Capture the cell that displays the provided text and extract its (X, Y) central coordinate. 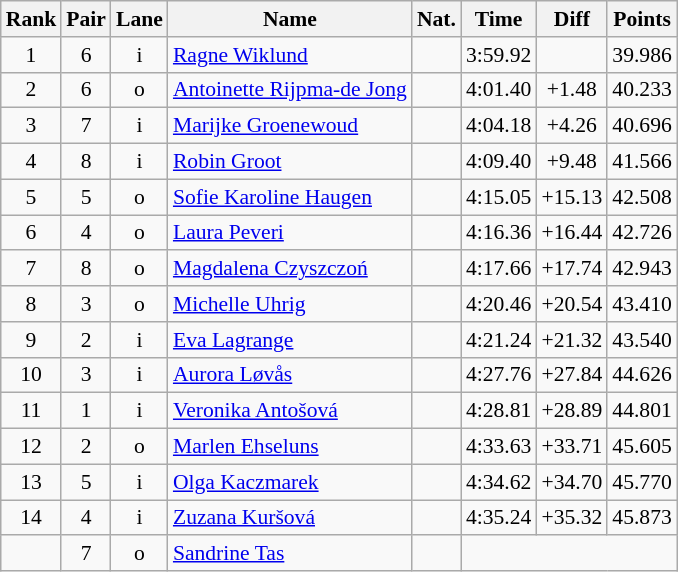
Olga Kaczmarek (290, 482)
+34.70 (572, 482)
Marijke Groenewoud (290, 126)
Nat. (436, 19)
4:16.36 (498, 233)
43.540 (642, 340)
4:04.18 (498, 126)
+27.84 (572, 375)
4:01.40 (498, 90)
10 (32, 375)
42.508 (642, 197)
44.801 (642, 411)
Antoinette Rijpma-de Jong (290, 90)
42.726 (642, 233)
Points (642, 19)
4:34.62 (498, 482)
Lane (140, 19)
41.566 (642, 162)
45.873 (642, 518)
Rank (32, 19)
4:35.24 (498, 518)
+16.44 (572, 233)
Time (498, 19)
+33.71 (572, 447)
+17.74 (572, 269)
Magdalena Czyszczoń (290, 269)
4:21.24 (498, 340)
Veronika Antošová (290, 411)
+15.13 (572, 197)
Ragne Wiklund (290, 55)
Diff (572, 19)
+35.32 (572, 518)
4:28.81 (498, 411)
43.410 (642, 304)
Eva Lagrange (290, 340)
4:33.63 (498, 447)
Zuzana Kuršová (290, 518)
14 (32, 518)
Robin Groot (290, 162)
45.770 (642, 482)
13 (32, 482)
42.943 (642, 269)
4:15.05 (498, 197)
Pair (86, 19)
40.696 (642, 126)
Michelle Uhrig (290, 304)
39.986 (642, 55)
+4.26 (572, 126)
+1.48 (572, 90)
9 (32, 340)
Marlen Ehseluns (290, 447)
45.605 (642, 447)
Name (290, 19)
+21.32 (572, 340)
11 (32, 411)
+20.54 (572, 304)
12 (32, 447)
Sofie Karoline Haugen (290, 197)
Sandrine Tas (290, 554)
4:09.40 (498, 162)
4:17.66 (498, 269)
Laura Peveri (290, 233)
3:59.92 (498, 55)
44.626 (642, 375)
+9.48 (572, 162)
Aurora Løvås (290, 375)
+28.89 (572, 411)
4:27.76 (498, 375)
4:20.46 (498, 304)
40.233 (642, 90)
